Detect which cell encompasses the target text, then output its [X, Y] center coordinate. 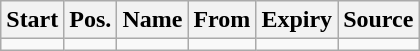
Start [32, 20]
Source [378, 20]
Pos. [90, 20]
Name [152, 20]
From [222, 20]
Expiry [297, 20]
